Find where the given text appears and provide that cell's center as (X, Y) coordinate. 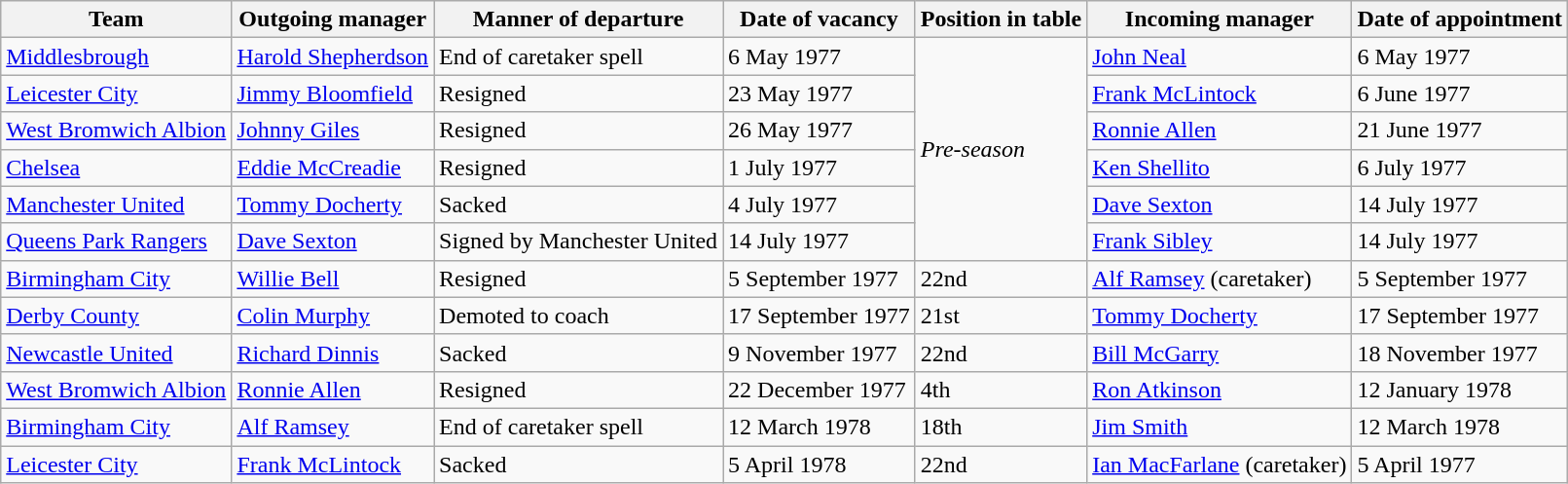
Ken Shellito (1220, 168)
Jimmy Bloomfield (333, 93)
Derby County (117, 316)
Harold Shepherdson (333, 56)
John Neal (1220, 56)
Chelsea (117, 168)
21 June 1977 (1460, 130)
Johnny Giles (333, 130)
6 July 1977 (1460, 168)
12 January 1978 (1460, 390)
Richard Dinnis (333, 353)
Outgoing manager (333, 19)
Middlesbrough (117, 56)
Alf Ramsey (333, 427)
23 May 1977 (820, 93)
6 June 1977 (1460, 93)
Position in table (1001, 19)
21st (1001, 316)
4 July 1977 (820, 205)
Newcastle United (117, 353)
Demoted to coach (578, 316)
5 April 1977 (1460, 465)
Manner of departure (578, 19)
5 April 1978 (820, 465)
Colin Murphy (333, 316)
18th (1001, 427)
1 July 1977 (820, 168)
Eddie McCreadie (333, 168)
Queens Park Rangers (117, 242)
Manchester United (117, 205)
Date of appointment (1460, 19)
Pre-season (1001, 149)
Date of vacancy (820, 19)
26 May 1977 (820, 130)
Ron Atkinson (1220, 390)
Incoming manager (1220, 19)
22 December 1977 (820, 390)
Frank Sibley (1220, 242)
Ian MacFarlane (caretaker) (1220, 465)
Bill McGarry (1220, 353)
Willie Bell (333, 279)
Team (117, 19)
Alf Ramsey (caretaker) (1220, 279)
18 November 1977 (1460, 353)
Jim Smith (1220, 427)
4th (1001, 390)
9 November 1977 (820, 353)
Signed by Manchester United (578, 242)
